Return (X, Y) of the center of cell containing provided text 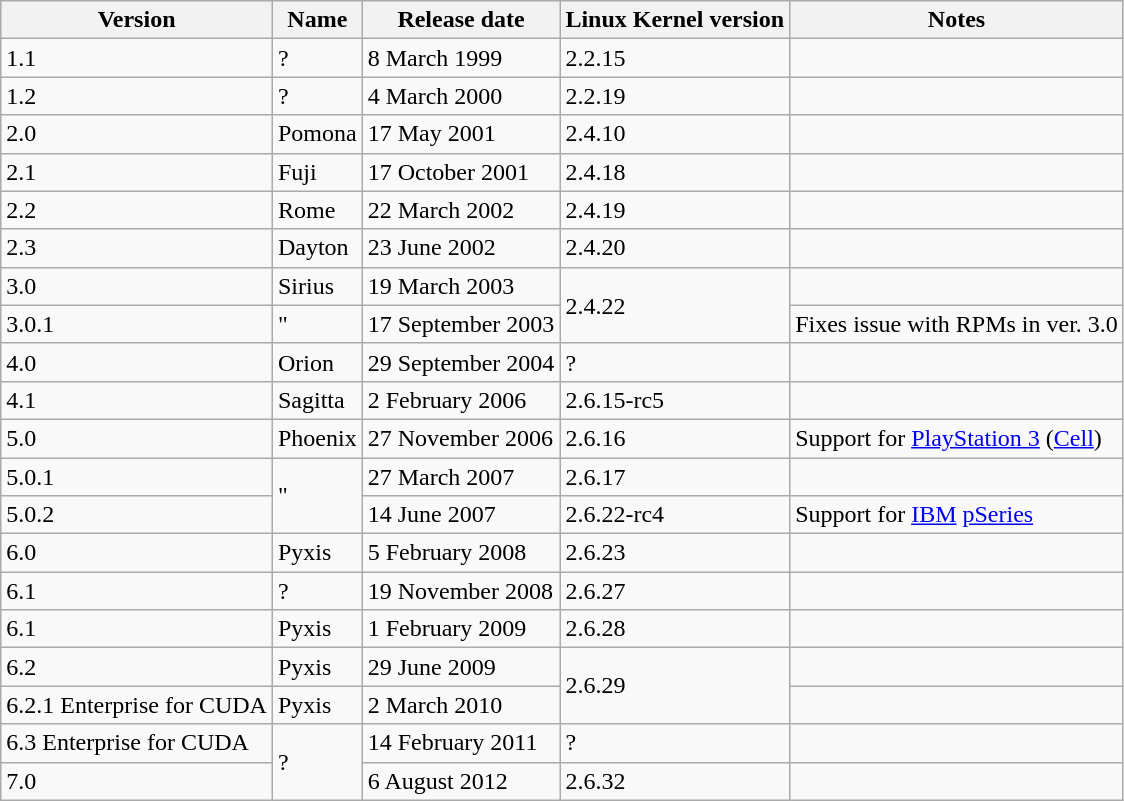
23 June 2002 (461, 248)
2.0 (137, 134)
14 June 2007 (461, 515)
Dayton (317, 248)
29 June 2009 (461, 667)
5.0.1 (137, 477)
4.1 (137, 400)
Notes (957, 20)
2.1 (137, 172)
Version (137, 20)
Rome (317, 210)
19 November 2008 (461, 591)
6.3 Enterprise for CUDA (137, 743)
2.4.10 (675, 134)
6.2 (137, 667)
Phoenix (317, 438)
17 May 2001 (461, 134)
Orion (317, 362)
14 February 2011 (461, 743)
Pomona (317, 134)
29 September 2004 (461, 362)
19 March 2003 (461, 286)
Fuji (317, 172)
5.0 (137, 438)
27 November 2006 (461, 438)
Support for IBM pSeries (957, 515)
Fixes issue with RPMs in ver. 3.0 (957, 324)
7.0 (137, 781)
8 March 1999 (461, 58)
22 March 2002 (461, 210)
6.0 (137, 553)
2 February 2006 (461, 400)
2 March 2010 (461, 705)
2.2.15 (675, 58)
4.0 (137, 362)
2.4.22 (675, 305)
6.2.1 Enterprise for CUDA (137, 705)
2.3 (137, 248)
1.2 (137, 96)
2.6.29 (675, 686)
2.6.17 (675, 477)
17 October 2001 (461, 172)
3.0.1 (137, 324)
2.6.27 (675, 591)
2.6.16 (675, 438)
2.6.23 (675, 553)
2.2 (137, 210)
2.4.20 (675, 248)
3.0 (137, 286)
2.6.15-rc5 (675, 400)
27 March 2007 (461, 477)
Name (317, 20)
2.4.19 (675, 210)
6 August 2012 (461, 781)
2.2.19 (675, 96)
Linux Kernel version (675, 20)
Sirius (317, 286)
4 March 2000 (461, 96)
Support for PlayStation 3 (Cell) (957, 438)
Sagitta (317, 400)
2.6.32 (675, 781)
5 February 2008 (461, 553)
1.1 (137, 58)
1 February 2009 (461, 629)
2.6.22-rc4 (675, 515)
Release date (461, 20)
2.4.18 (675, 172)
17 September 2003 (461, 324)
5.0.2 (137, 515)
2.6.28 (675, 629)
